Extract the [x, y] coordinate from the center of the cell holding the provided text.  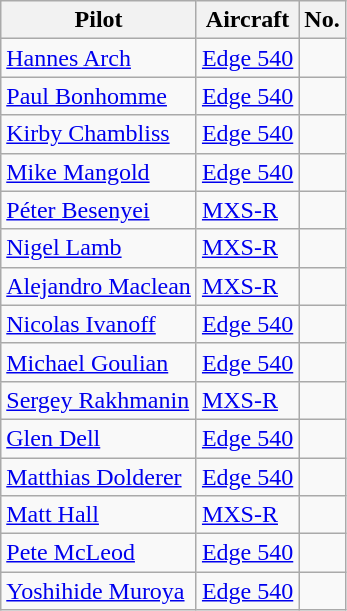
Paul Bonhomme [99, 96]
Péter Besenyei [99, 210]
No. [322, 20]
Sergey Rakhmanin [99, 400]
Glen Dell [99, 438]
Aircraft [247, 20]
Pete McLeod [99, 553]
Matthias Dolderer [99, 477]
Yoshihide Muroya [99, 591]
Nigel Lamb [99, 248]
Hannes Arch [99, 58]
Nicolas Ivanoff [99, 324]
Alejandro Maclean [99, 286]
Pilot [99, 20]
Matt Hall [99, 515]
Mike Mangold [99, 172]
Michael Goulian [99, 362]
Kirby Chambliss [99, 134]
